Capture the cell that displays the provided text and extract its [X, Y] central coordinate. 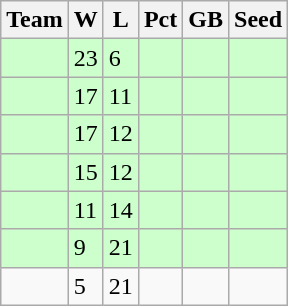
GB [206, 20]
9 [86, 248]
23 [86, 58]
14 [120, 210]
L [120, 20]
Seed [258, 20]
Team [35, 20]
6 [120, 58]
5 [86, 286]
W [86, 20]
15 [86, 172]
Pct [160, 20]
